Locate the cell with the specified text and output its [X, Y] center coordinate. 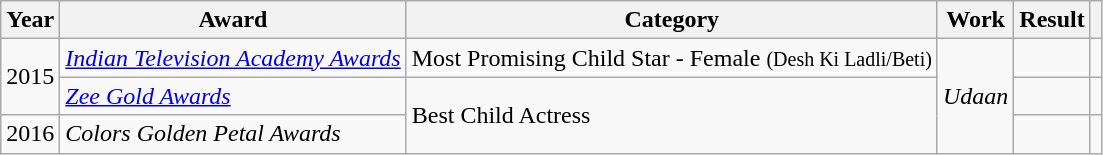
Most Promising Child Star - Female (Desh Ki Ladli/Beti) [672, 58]
Result [1052, 20]
Indian Television Academy Awards [233, 58]
Best Child Actress [672, 115]
Year [30, 20]
2015 [30, 77]
Colors Golden Petal Awards [233, 134]
Category [672, 20]
Work [975, 20]
Award [233, 20]
2016 [30, 134]
Udaan [975, 96]
Zee Gold Awards [233, 96]
